Determine the (x, y) coordinate at the center of the cell enclosing the given text.  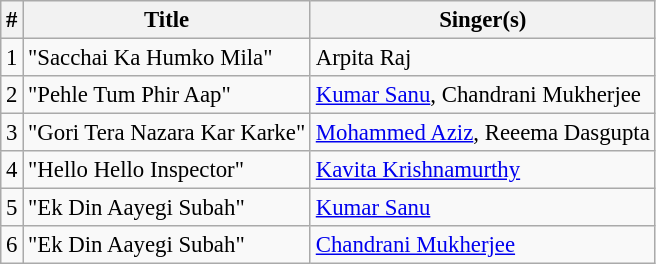
# (12, 20)
"Hello Hello Inspector" (167, 170)
Singer(s) (482, 20)
6 (12, 245)
Kumar Sanu (482, 208)
Kavita Krishnamurthy (482, 170)
3 (12, 133)
"Pehle Tum Phir Aap" (167, 95)
Kumar Sanu, Chandrani Mukherjee (482, 95)
Chandrani Mukherjee (482, 245)
Title (167, 20)
"Gori Tera Nazara Kar Karke" (167, 133)
Mohammed Aziz, Reeema Dasgupta (482, 133)
4 (12, 170)
"Sacchai Ka Humko Mila" (167, 58)
2 (12, 95)
5 (12, 208)
Arpita Raj (482, 58)
1 (12, 58)
